Output the [X, Y] coordinate of the center of the cell containing the given text.  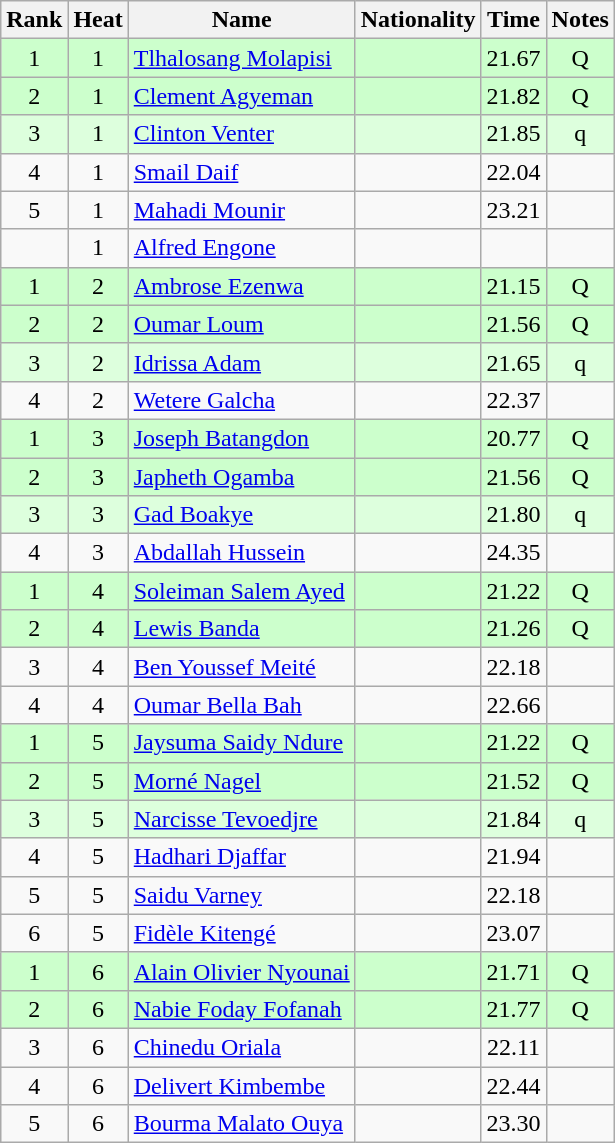
Japheth Ogamba [242, 477]
21.15 [514, 286]
Name [242, 20]
Saidu Varney [242, 895]
Smail Daif [242, 172]
Abdallah Hussein [242, 553]
Rank [34, 20]
Morné Nagel [242, 781]
Oumar Loum [242, 324]
Oumar Bella Bah [242, 705]
Gad Boakye [242, 515]
Clinton Venter [242, 134]
21.77 [514, 1009]
22.04 [514, 172]
Jaysuma Saidy Ndure [242, 743]
22.66 [514, 705]
21.71 [514, 971]
Alain Olivier Nyounai [242, 971]
23.07 [514, 933]
Nabie Foday Fofanah [242, 1009]
21.26 [514, 629]
Lewis Banda [242, 629]
Hadhari Djaffar [242, 857]
Tlhalosang Molapisi [242, 58]
Heat [98, 20]
Joseph Batangdon [242, 438]
Chinedu Oriala [242, 1047]
Ben Youssef Meité [242, 667]
21.52 [514, 781]
Delivert Kimbembe [242, 1085]
Idrissa Adam [242, 362]
21.82 [514, 96]
Alfred Engone [242, 248]
21.65 [514, 362]
Nationality [418, 20]
21.84 [514, 819]
23.21 [514, 210]
21.85 [514, 134]
Time [514, 20]
Wetere Galcha [242, 400]
Fidèle Kitengé [242, 933]
22.37 [514, 400]
Soleiman Salem Ayed [242, 591]
24.35 [514, 553]
Ambrose Ezenwa [242, 286]
22.44 [514, 1085]
21.67 [514, 58]
Narcisse Tevoedjre [242, 819]
23.30 [514, 1124]
22.11 [514, 1047]
20.77 [514, 438]
Mahadi Mounir [242, 210]
21.80 [514, 515]
Clement Agyeman [242, 96]
Notes [580, 20]
21.94 [514, 857]
Bourma Malato Ouya [242, 1124]
